Output the [X, Y] coordinate of the center of the cell containing the given text.  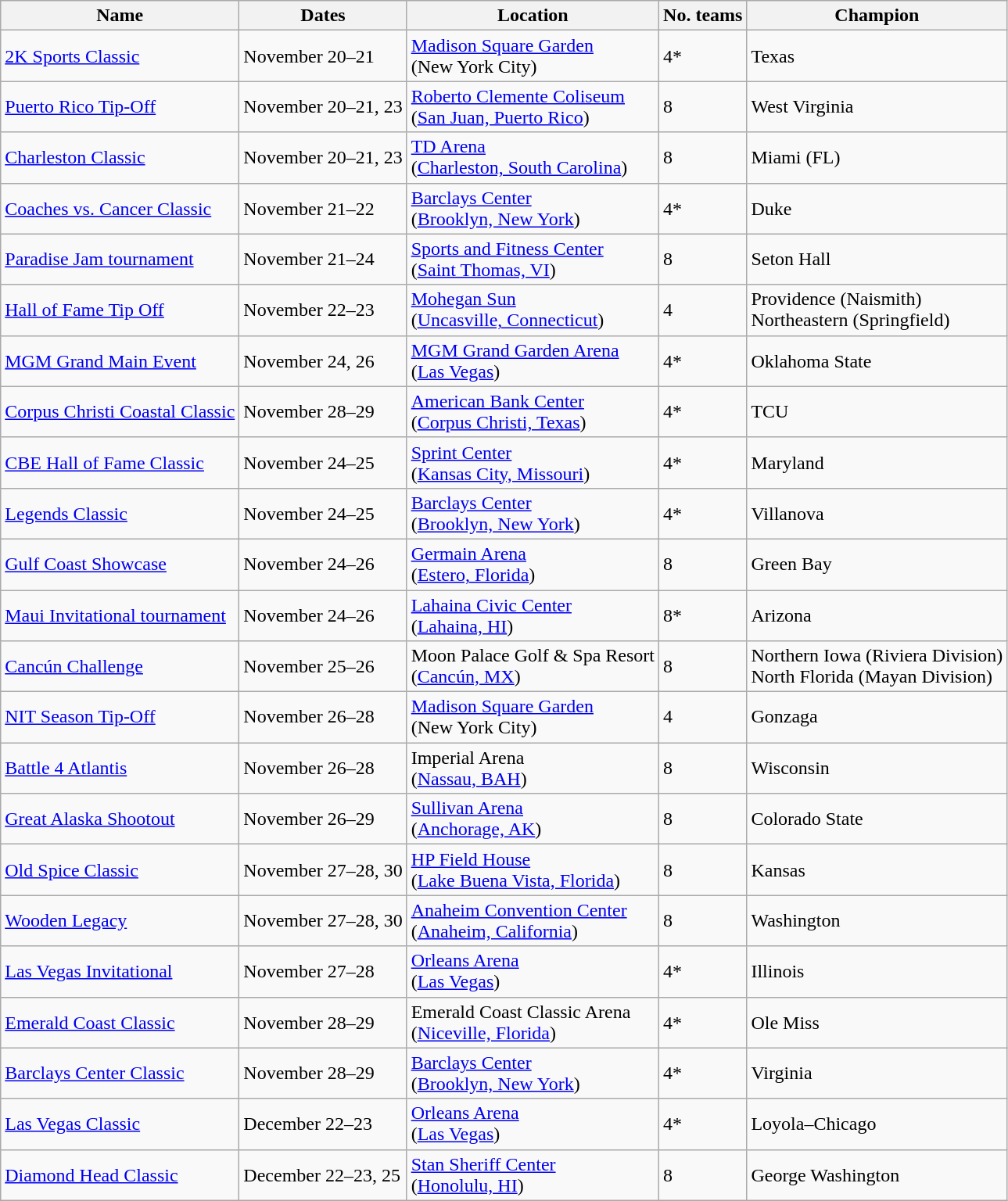
November 20–21 [323, 56]
Miami (FL) [877, 158]
Loyola–Chicago [877, 1124]
Green Bay [877, 565]
George Washington [877, 1174]
Germain Arena (Estero, Florida) [533, 565]
Champion [877, 16]
Washington [877, 921]
Gulf Coast Showcase [120, 565]
Sullivan Arena (Anchorage, AK) [533, 819]
CBE Hall of Fame Classic [120, 463]
Texas [877, 56]
Maui Invitational tournament [120, 615]
Sprint Center (Kansas City, Missouri) [533, 463]
Lahaina Civic Center (Lahaina, HI) [533, 615]
West Virginia [877, 106]
Great Alaska Shootout [120, 819]
Duke [877, 208]
November 22–23 [323, 310]
TD Arena (Charleston, South Carolina) [533, 158]
Colorado State [877, 819]
Hall of Fame Tip Off [120, 310]
November 26–29 [323, 819]
Emerald Coast Classic Arena (Niceville, Florida) [533, 1023]
Location [533, 16]
Diamond Head Classic [120, 1174]
TCU [877, 411]
Coaches vs. Cancer Classic [120, 208]
Puerto Rico Tip-Off [120, 106]
Cancún Challenge [120, 666]
Stan Sheriff Center (Honolulu, HI) [533, 1174]
MGM Grand Main Event [120, 361]
Oklahoma State [877, 361]
2K Sports Classic [120, 56]
Name [120, 16]
Seton Hall [877, 260]
Kansas [877, 869]
Arizona [877, 615]
Las Vegas Classic [120, 1124]
November 21–22 [323, 208]
NIT Season Tip-Off [120, 718]
Dates [323, 16]
December 22–23 [323, 1124]
Corpus Christi Coastal Classic [120, 411]
Ole Miss [877, 1023]
Illinois [877, 971]
Barclays Center Classic [120, 1073]
Battle 4 Atlantis [120, 768]
HP Field House (Lake Buena Vista, Florida) [533, 869]
December 22–23, 25 [323, 1174]
November 24, 26 [323, 361]
November 27–28 [323, 971]
Legends Classic [120, 513]
Anaheim Convention Center (Anaheim, California) [533, 921]
Wooden Legacy [120, 921]
Imperial Arena (Nassau, BAH) [533, 768]
American Bank Center (Corpus Christi, Texas) [533, 411]
Wisconsin [877, 768]
MGM Grand Garden Arena (Las Vegas) [533, 361]
Old Spice Classic [120, 869]
Roberto Clemente Coliseum (San Juan, Puerto Rico) [533, 106]
Moon Palace Golf & Spa Resort (Cancún, MX) [533, 666]
Paradise Jam tournament [120, 260]
Charleston Classic [120, 158]
8* [703, 615]
November 21–24 [323, 260]
Virginia [877, 1073]
November 25–26 [323, 666]
Gonzaga [877, 718]
Sports and Fitness Center (Saint Thomas, VI) [533, 260]
Mohegan Sun (Uncasville, Connecticut) [533, 310]
Villanova [877, 513]
No. teams [703, 16]
Providence (Naismith)Northeastern (Springfield) [877, 310]
Emerald Coast Classic [120, 1023]
Northern Iowa (Riviera Division) North Florida (Mayan Division) [877, 666]
Las Vegas Invitational [120, 971]
Maryland [877, 463]
